Provide the (X, Y) coordinate of the cell's center where the given text is located.  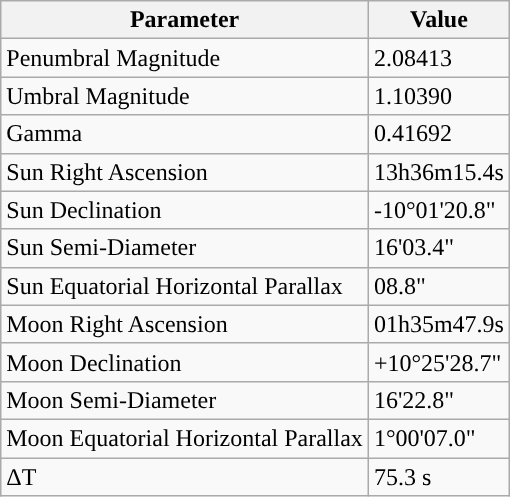
Sun Equatorial Horizontal Parallax (185, 286)
16'22.8" (438, 400)
+10°25'28.7" (438, 362)
1°00'07.0" (438, 438)
Sun Semi-Diameter (185, 248)
Penumbral Magnitude (185, 58)
08.8" (438, 286)
Sun Right Ascension (185, 172)
Moon Right Ascension (185, 324)
75.3 s (438, 477)
01h35m47.9s (438, 324)
0.41692 (438, 134)
Parameter (185, 20)
13h36m15.4s (438, 172)
1.10390 (438, 96)
2.08413 (438, 58)
-10°01'20.8" (438, 210)
ΔT (185, 477)
Moon Semi-Diameter (185, 400)
Gamma (185, 134)
Sun Declination (185, 210)
Moon Declination (185, 362)
16'03.4" (438, 248)
Value (438, 20)
Moon Equatorial Horizontal Parallax (185, 438)
Umbral Magnitude (185, 96)
